Pinpoint the cell where the given text exists, returning its [x, y] midpoint coordinate. 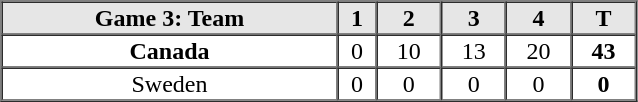
1 [356, 18]
13 [474, 50]
Sweden [170, 84]
2 [408, 18]
3 [474, 18]
10 [408, 50]
20 [538, 50]
4 [538, 18]
T [604, 18]
Canada [170, 50]
43 [604, 50]
Game 3: Team [170, 18]
